Locate the cell with the specified text and output its (x, y) center coordinate. 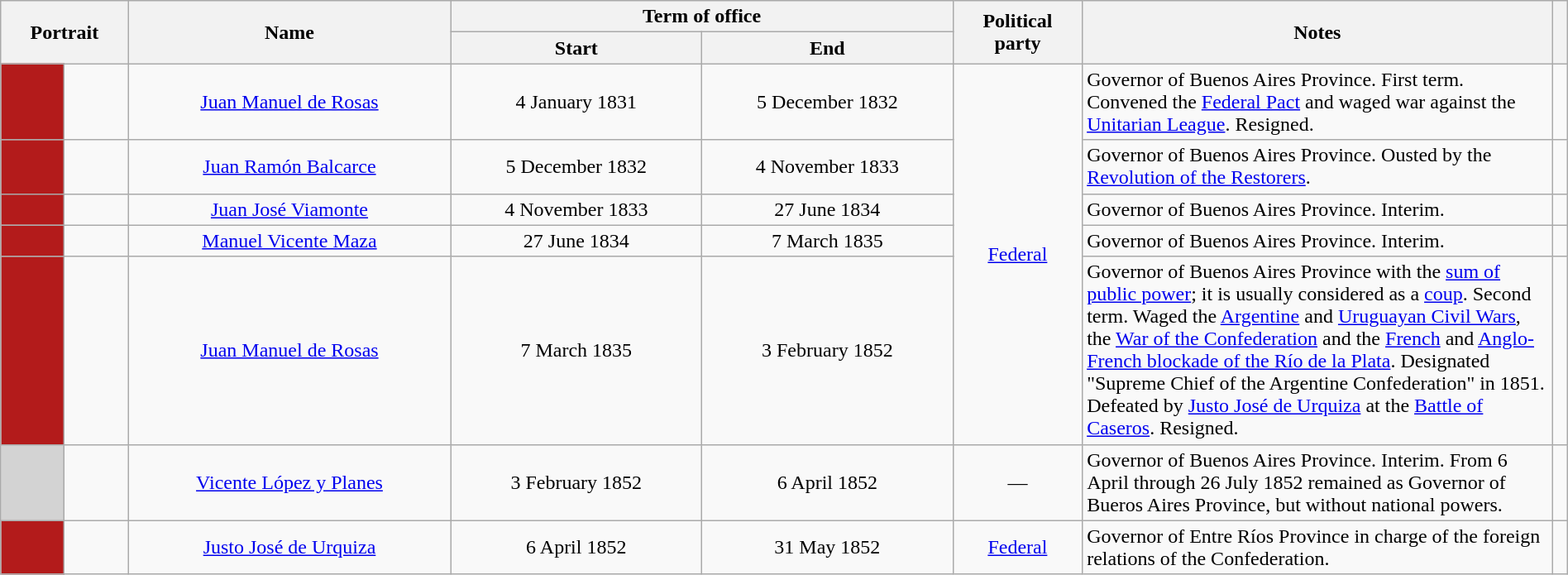
Term of office (701, 17)
Start (576, 48)
Justo José de Urquiza (289, 548)
31 May 1852 (828, 548)
Governor of Buenos Aires Province. Ousted by the Revolution of the Restorers. (1317, 167)
Politicalparty (1017, 32)
Name (289, 32)
Juan José Viamonte (289, 209)
Governor of Entre Ríos Province in charge of the foreign relations of the Confederation. (1317, 548)
— (1017, 482)
Manuel Vicente Maza (289, 241)
Juan Ramón Balcarce (289, 167)
4 January 1831 (576, 102)
End (828, 48)
Vicente López y Planes (289, 482)
Governor of Buenos Aires Province. First term. Convened the Federal Pact and waged war against the Unitarian League. Resigned. (1317, 102)
Portrait (65, 32)
Notes (1317, 32)
